Identify which cell holds the provided text, then report its [x, y] central coordinate. 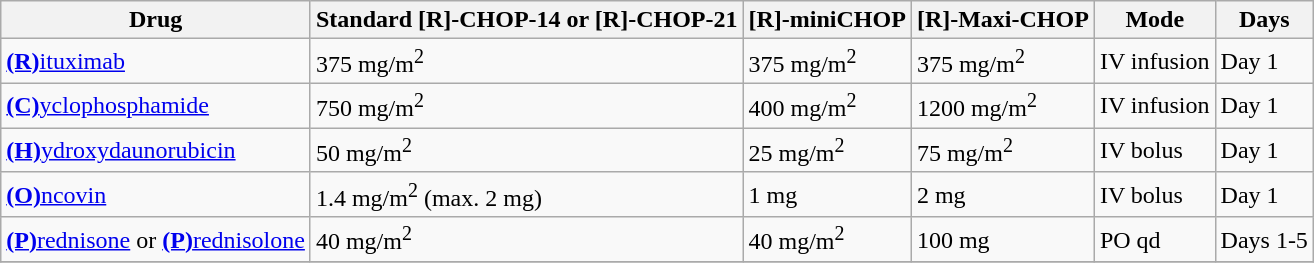
Mode [1154, 20]
Days 1-5 [1264, 240]
PO qd [1154, 240]
(P)rednisone or (P)rednisolone [156, 240]
Days [1264, 20]
(H)ydroxydaunorubicin [156, 150]
400 mg/m2 [827, 106]
2 mg [1002, 194]
1200 mg/m2 [1002, 106]
75 mg/m2 [1002, 150]
(C)yclophosphamide [156, 106]
[R]-Maxi-CHOP [1002, 20]
750 mg/m2 [526, 106]
100 mg [1002, 240]
[R]-miniCHOP [827, 20]
(R)ituximab [156, 62]
1.4 mg/m2 (max. 2 mg) [526, 194]
(O)ncovin [156, 194]
Standard [R]-CHOP-14 or [R]-CHOP-21 [526, 20]
1 mg [827, 194]
Drug [156, 20]
50 mg/m2 [526, 150]
25 mg/m2 [827, 150]
